Capture the cell that displays the provided text and extract its [X, Y] central coordinate. 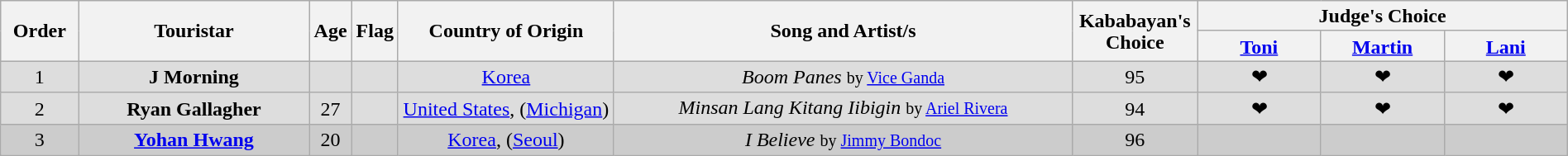
Boom Panes by Vice Ganda [843, 77]
20 [331, 139]
Lani [1505, 46]
Korea, (Seoul) [506, 139]
94 [1135, 108]
I Believe by Jimmy Bondoc [843, 139]
2 [40, 108]
Order [40, 31]
Country of Origin [506, 31]
J Morning [194, 77]
Ryan Gallagher [194, 108]
1 [40, 77]
Song and Artist/s [843, 31]
96 [1135, 139]
95 [1135, 77]
27 [331, 108]
Flag [375, 31]
Korea [506, 77]
Minsan Lang Kitang Iibigin by Ariel Rivera [843, 108]
Age [331, 31]
Judge's Choice [1383, 17]
Yohan Hwang [194, 139]
United States, (Michigan) [506, 108]
3 [40, 139]
Toni [1259, 46]
Martin [1383, 46]
Touristar [194, 31]
Kababayan's Choice [1135, 31]
